Locate the cell with the specified text and output its (X, Y) center coordinate. 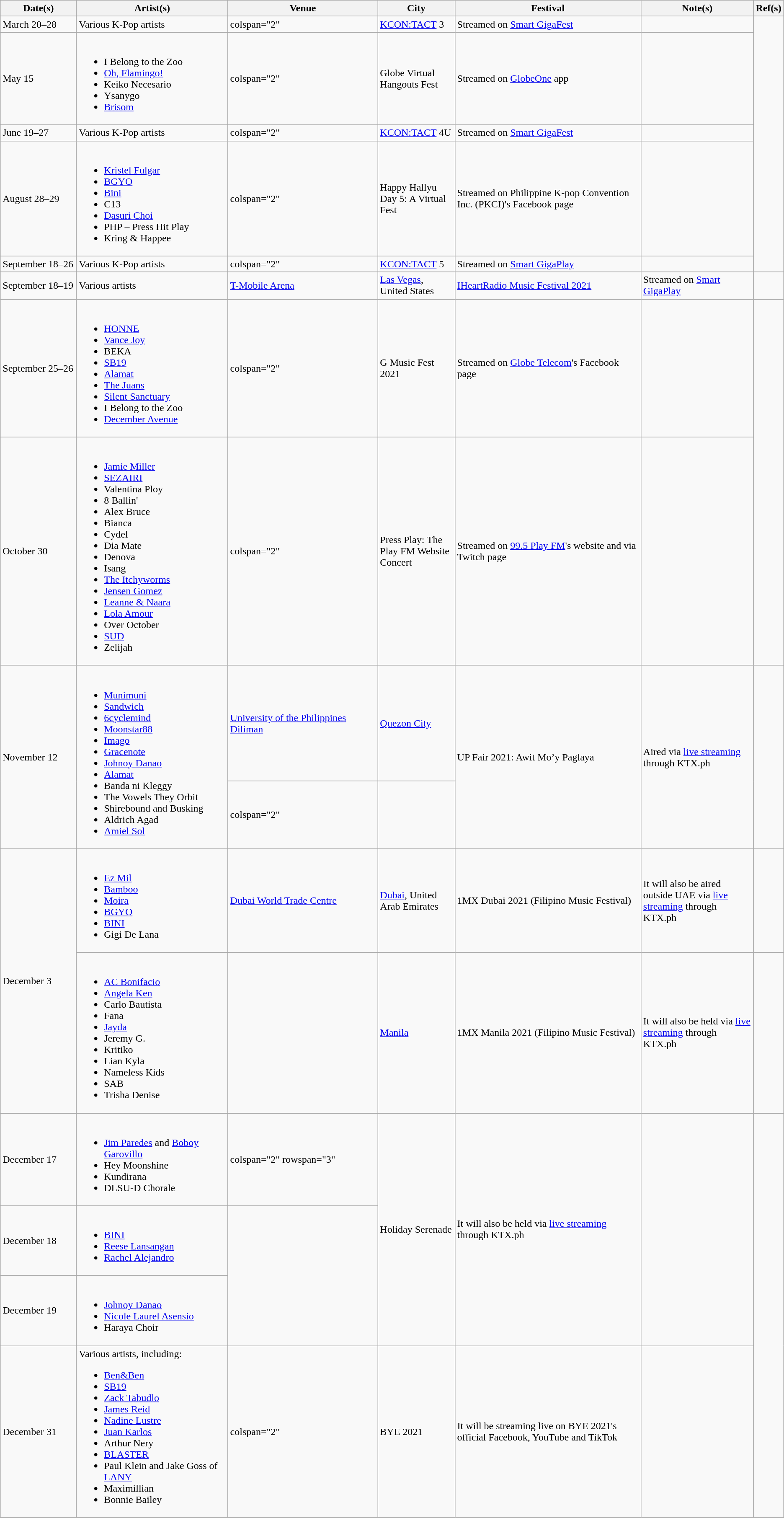
Las Vegas, United States (416, 286)
UP Fair 2021: Awit Mo’y Paglaya (548, 757)
Happy Hallyu Day 5: A Virtual Fest (416, 199)
1MX Dubai 2021 (Filipino Music Festival) (548, 900)
Dubai World Trade Centre (303, 900)
Johnoy DanaoNicole Laurel AsensioHaraya Choir (152, 1311)
G Music Fest 2021 (416, 368)
Holiday Serenade (416, 1229)
Manila (416, 1032)
University of the Philippines Diliman (303, 723)
Artist(s) (152, 8)
December 17 (39, 1159)
KCON:TACT 4U (416, 133)
Streamed on GlobeOne app (548, 79)
September 18–19 (39, 286)
Jim Paredes and Boboy GarovilloHey MoonshineKundiranaDLSU-D Chorale (152, 1159)
Ref(s) (769, 8)
Streamed on Philippine K-pop Convention Inc. (PKCI)'s Facebook page (548, 199)
December 18 (39, 1241)
August 28–29 (39, 199)
Aired via live streaming through KTX.ph (697, 757)
November 12 (39, 757)
Streamed on Globe Telecom's Facebook page (548, 368)
I Belong to the ZooOh, Flamingo!Keiko NecesarioYsanygoBrisom (152, 79)
BYE 2021 (416, 1432)
It will be streaming live on BYE 2021's official Facebook, YouTube and TikTok (548, 1432)
December 31 (39, 1432)
Various artists (152, 286)
Venue (303, 8)
KCON:TACT 5 (416, 264)
1MX Manila 2021 (Filipino Music Festival) (548, 1032)
BINIReese LansanganRachel Alejandro (152, 1241)
Press Play: The Play FM Website Concert (416, 551)
It will also be aired outside UAE via live streaming through KTX.ph (697, 900)
Kristel FulgarBGYOBiniC13Dasuri ChoiPHP – Press Hit PlayKring & Happee (152, 199)
March 20–28 (39, 24)
AC BonifacioAngela KenCarlo BautistaFanaJaydaJeremy G.KritikoLian KylaNameless KidsSABTrisha Denise (152, 1032)
T-Mobile Arena (303, 286)
May 15 (39, 79)
Quezon City (416, 723)
Date(s) (39, 8)
City (416, 8)
October 30 (39, 551)
Ez MilBambooMoiraBGYOBINIGigi De Lana (152, 900)
June 19–27 (39, 133)
IHeartRadio Music Festival 2021 (548, 286)
Note(s) (697, 8)
Festival (548, 8)
MunimuniSandwich6cyclemindMoonstar88ImagoGracenoteJohnoy DanaoAlamatBanda ni KleggyThe Vowels They OrbitShirebound and BuskingAldrich AgadAmiel Sol (152, 757)
Globe Virtual Hangouts Fest (416, 79)
Streamed on 99.5 Play FM's website and via Twitch page (548, 551)
Dubai, United Arab Emirates (416, 900)
colspan="2" rowspan="3" (303, 1159)
September 25–26 (39, 368)
September 18–26 (39, 264)
HONNEVance JoyBEKASB19AlamatThe JuansSilent SanctuaryI Belong to the ZooDecember Avenue (152, 368)
KCON:TACT 3 (416, 24)
December 3 (39, 980)
December 19 (39, 1311)
